From the cell containing the given text, extract its center point as [X, Y] coordinate. 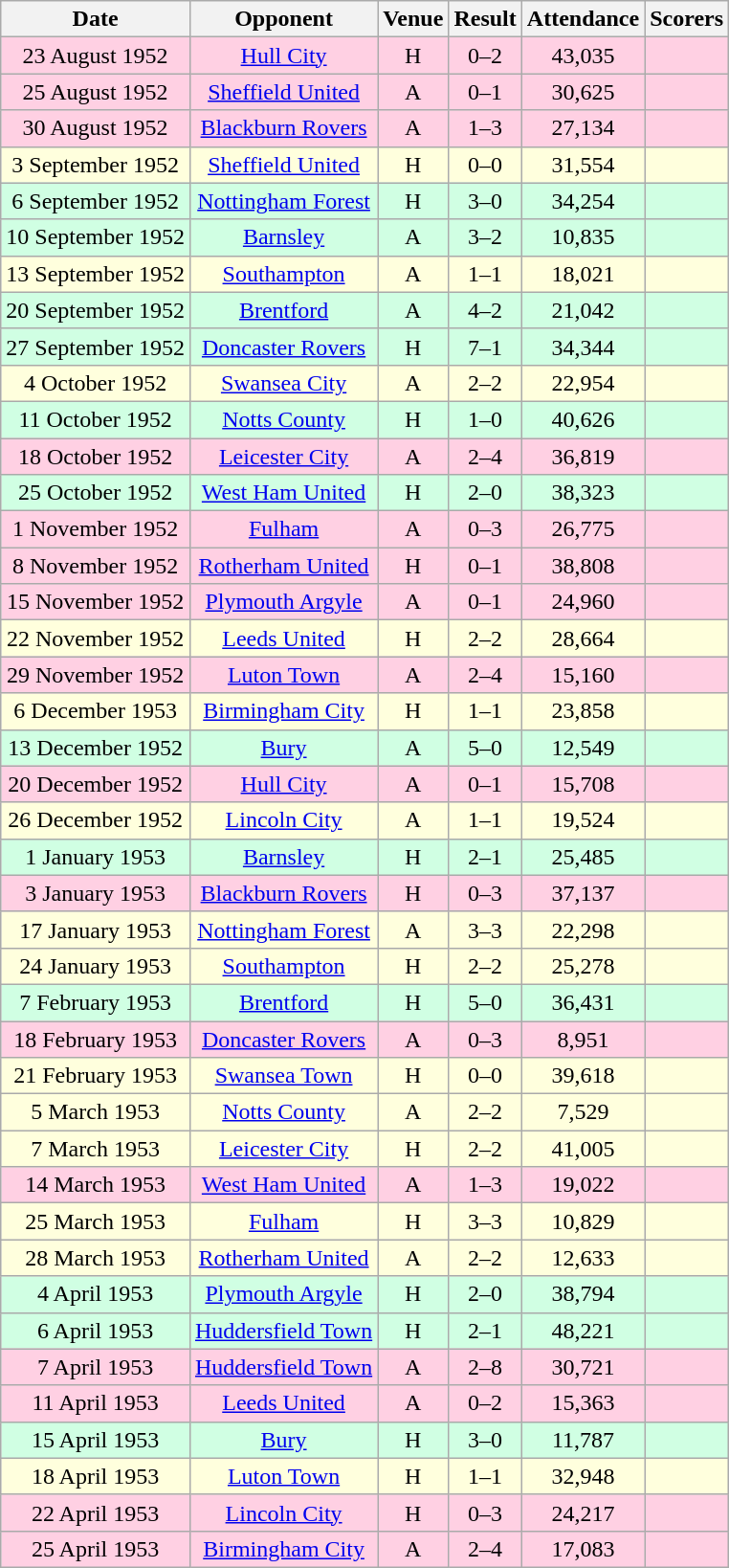
13 September 1952 [96, 274]
15 April 1953 [96, 1440]
30,625 [583, 92]
6 September 1952 [96, 201]
26 December 1952 [96, 820]
1 January 1953 [96, 857]
38,323 [583, 493]
11,787 [583, 1440]
25 August 1952 [96, 92]
24 January 1953 [96, 966]
36,431 [583, 1002]
Venue [413, 19]
25 March 1953 [96, 1221]
2–8 [485, 1367]
23,858 [583, 711]
4 April 1953 [96, 1294]
Date [96, 19]
Attendance [583, 19]
15,363 [583, 1403]
4–2 [485, 310]
11 April 1953 [96, 1403]
1 November 1952 [96, 529]
22,954 [583, 383]
34,344 [583, 347]
48,221 [583, 1331]
18 April 1953 [96, 1476]
28 March 1953 [96, 1258]
12,633 [583, 1258]
10,829 [583, 1221]
20 December 1952 [96, 784]
3 January 1953 [96, 893]
22 November 1952 [96, 638]
12,549 [583, 748]
7,529 [583, 1112]
27,134 [583, 128]
14 March 1953 [96, 1185]
3 September 1952 [96, 165]
30 August 1952 [96, 128]
38,794 [583, 1294]
24,217 [583, 1512]
32,948 [583, 1476]
21,042 [583, 310]
Swansea Town [283, 1076]
8 November 1952 [96, 566]
20 September 1952 [96, 310]
Result [485, 19]
6 December 1953 [96, 711]
25,485 [583, 857]
19,022 [583, 1185]
25,278 [583, 966]
7 February 1953 [96, 1002]
Opponent [283, 19]
22 April 1953 [96, 1512]
Scorers [687, 19]
4 October 1952 [96, 383]
18 October 1952 [96, 457]
27 September 1952 [96, 347]
30,721 [583, 1367]
15,160 [583, 675]
7 April 1953 [96, 1367]
5 March 1953 [96, 1112]
1–0 [485, 419]
34,254 [583, 201]
10 September 1952 [96, 237]
10,835 [583, 237]
7–1 [485, 347]
28,664 [583, 638]
31,554 [583, 165]
13 December 1952 [96, 748]
22,298 [583, 930]
18,021 [583, 274]
21 February 1953 [96, 1076]
3–2 [485, 237]
25 April 1953 [96, 1549]
19,524 [583, 820]
17,083 [583, 1549]
15,708 [583, 784]
43,035 [583, 56]
29 November 1952 [96, 675]
40,626 [583, 419]
8,951 [583, 1039]
6 April 1953 [96, 1331]
25 October 1952 [96, 493]
7 March 1953 [96, 1149]
11 October 1952 [96, 419]
18 February 1953 [96, 1039]
17 January 1953 [96, 930]
26,775 [583, 529]
38,808 [583, 566]
37,137 [583, 893]
36,819 [583, 457]
41,005 [583, 1149]
23 August 1952 [96, 56]
24,960 [583, 602]
Swansea City [283, 383]
39,618 [583, 1076]
15 November 1952 [96, 602]
